From the cell containing the given text, extract its center point as [X, Y] coordinate. 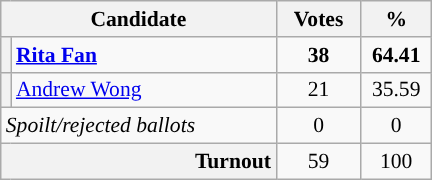
Rita Fan [144, 55]
38 [318, 55]
Andrew Wong [144, 90]
59 [318, 162]
Votes [318, 19]
Turnout [138, 162]
100 [396, 162]
35.59 [396, 90]
Candidate [138, 19]
Spoilt/rejected ballots [138, 126]
21 [318, 90]
% [396, 19]
64.41 [396, 55]
